From the cell containing the given text, extract its center point as [x, y] coordinate. 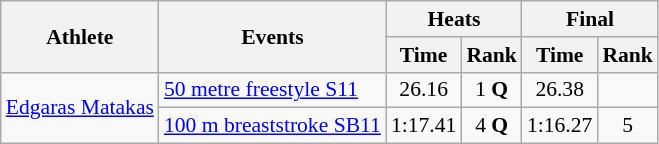
1 Q [492, 90]
100 m breaststroke SB11 [272, 126]
1:16.27 [560, 126]
50 metre freestyle S11 [272, 90]
1:17.41 [424, 126]
Heats [454, 19]
Events [272, 36]
5 [628, 126]
Edgaras Matakas [80, 108]
Athlete [80, 36]
4 Q [492, 126]
26.38 [560, 90]
Final [590, 19]
26.16 [424, 90]
